For the text-containing cell, return its midpoint in [X, Y] coordinate format. 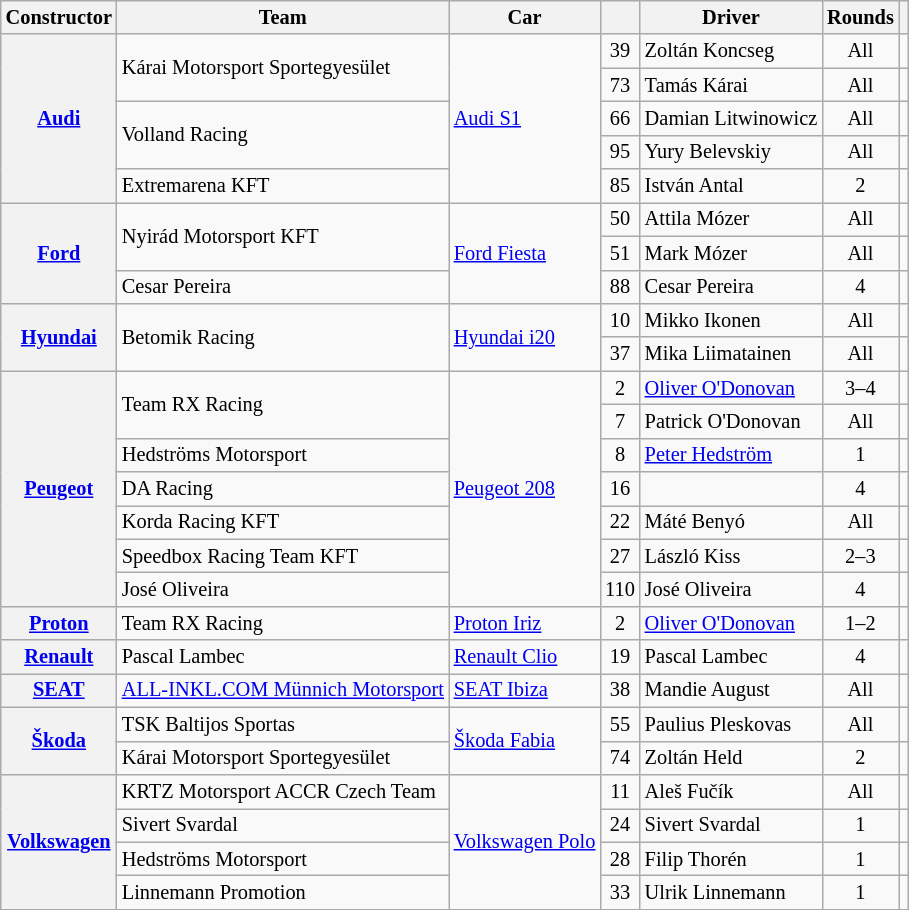
Ulrik Linnemann [731, 892]
Mark Mózer [731, 253]
19 [620, 657]
55 [620, 724]
Proton [59, 623]
33 [620, 892]
110 [620, 589]
Yury Belevskiy [731, 152]
85 [620, 186]
Speedbox Racing Team KFT [283, 556]
Team [283, 17]
16 [620, 489]
38 [620, 690]
Peter Hedström [731, 455]
Mika Liimatainen [731, 354]
SEAT [59, 690]
Peugeot [59, 489]
Škoda [59, 740]
Patrick O'Donovan [731, 421]
Volkswagen Polo [524, 842]
1–2 [860, 623]
51 [620, 253]
Driver [731, 17]
28 [620, 859]
8 [620, 455]
Proton Iriz [524, 623]
39 [620, 51]
Zoltán Held [731, 758]
István Antal [731, 186]
Filip Thorén [731, 859]
Volland Racing [283, 134]
Hyundai i20 [524, 336]
Car [524, 17]
27 [620, 556]
Ford Fiesta [524, 252]
74 [620, 758]
ALL-INKL.COM Münnich Motorsport [283, 690]
3–4 [860, 388]
Škoda Fabia [524, 740]
Máté Benyó [731, 522]
Mandie August [731, 690]
Zoltán Koncseg [731, 51]
Mikko Ikonen [731, 320]
Paulius Pleskovas [731, 724]
22 [620, 522]
Betomik Racing [283, 336]
50 [620, 219]
Constructor [59, 17]
Linnemann Promotion [283, 892]
Audi [59, 118]
Aleš Fučík [731, 791]
66 [620, 118]
Volkswagen [59, 842]
KRTZ Motorsport ACCR Czech Team [283, 791]
88 [620, 287]
Attila Mózer [731, 219]
73 [620, 85]
Peugeot 208 [524, 489]
24 [620, 825]
Extremarena KFT [283, 186]
Hyundai [59, 336]
TSK Baltijos Sportas [283, 724]
Audi S1 [524, 118]
Damian Litwinowicz [731, 118]
2–3 [860, 556]
10 [620, 320]
Korda Racing KFT [283, 522]
László Kiss [731, 556]
Renault [59, 657]
Nyirád Motorsport KFT [283, 236]
Renault Clio [524, 657]
Rounds [860, 17]
Tamás Kárai [731, 85]
95 [620, 152]
11 [620, 791]
37 [620, 354]
7 [620, 421]
Ford [59, 252]
SEAT Ibiza [524, 690]
DA Racing [283, 489]
